Search for the cell housing the specified text and yield its [x, y] center coordinate. 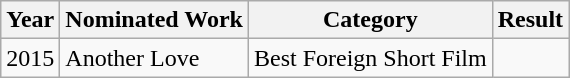
2015 [30, 58]
Nominated Work [154, 20]
Category [370, 20]
Result [530, 20]
Best Foreign Short Film [370, 58]
Another Love [154, 58]
Year [30, 20]
